Scan for the cell matching the given text and deliver its [x, y] coordinate at center. 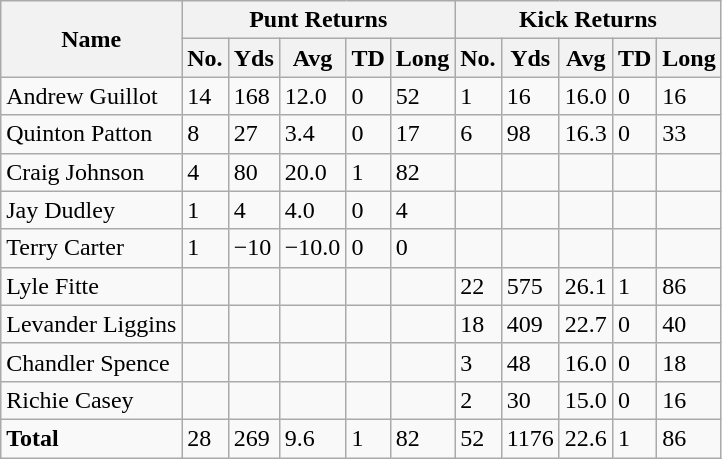
−10.0 [312, 248]
2 [478, 400]
Richie Casey [92, 400]
3.4 [312, 134]
80 [254, 172]
14 [205, 96]
12.0 [312, 96]
48 [530, 362]
8 [205, 134]
Name [92, 39]
22.6 [586, 438]
409 [530, 324]
Kick Returns [588, 20]
22 [478, 286]
26.1 [586, 286]
1176 [530, 438]
6 [478, 134]
Quinton Patton [92, 134]
269 [254, 438]
27 [254, 134]
Punt Returns [318, 20]
30 [530, 400]
Andrew Guillot [92, 96]
4.0 [312, 210]
40 [689, 324]
Chandler Spence [92, 362]
Craig Johnson [92, 172]
9.6 [312, 438]
575 [530, 286]
−10 [254, 248]
20.0 [312, 172]
Jay Dudley [92, 210]
22.7 [586, 324]
17 [422, 134]
28 [205, 438]
Lyle Fitte [92, 286]
Total [92, 438]
33 [689, 134]
3 [478, 362]
Terry Carter [92, 248]
98 [530, 134]
16.3 [586, 134]
Levander Liggins [92, 324]
15.0 [586, 400]
168 [254, 96]
